Return (X, Y) of the center of cell containing provided text 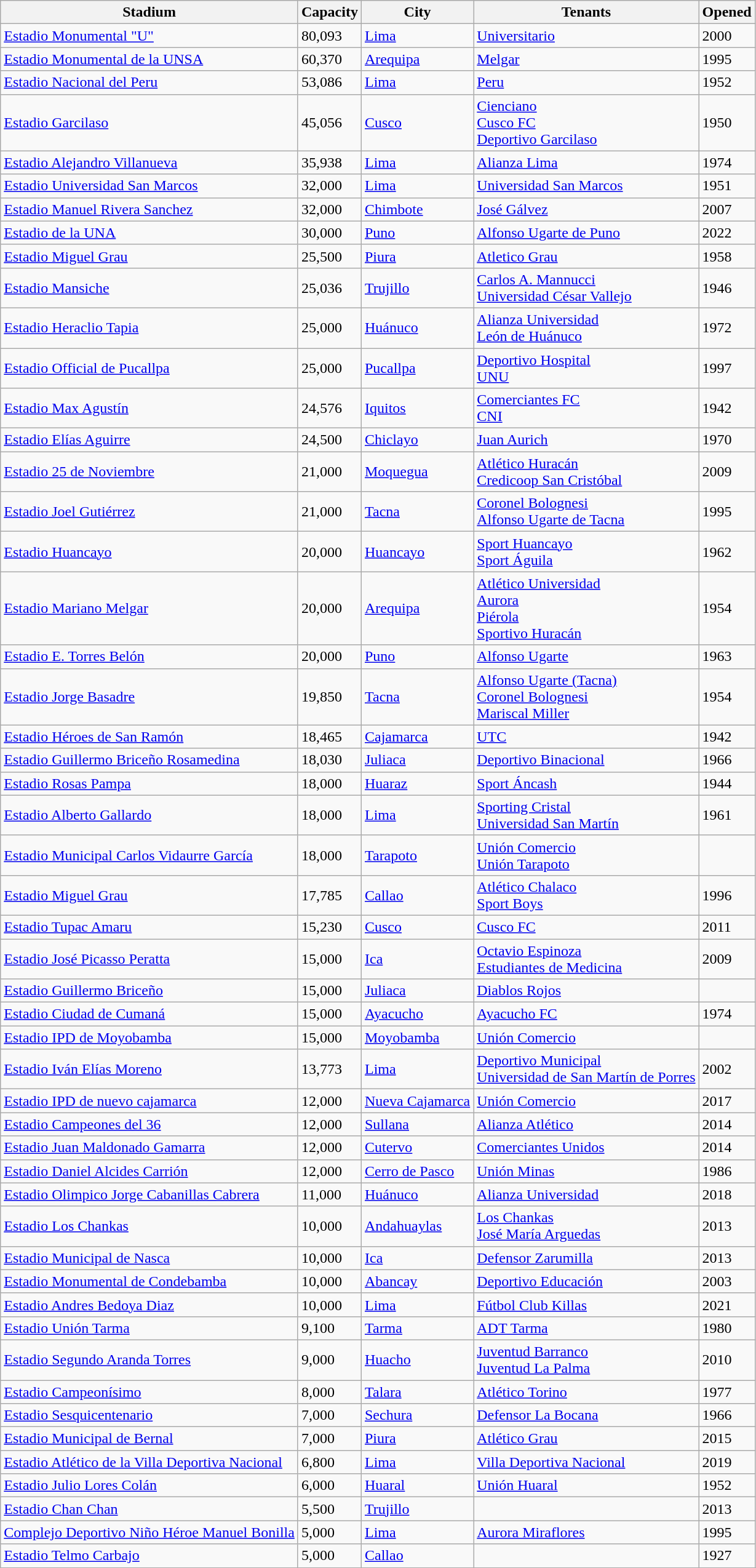
6,800 (330, 1462)
Estadio Julio Lores Colán (149, 1486)
Estadio Alberto Gallardo (149, 815)
Octavio EspinozaEstudiantes de Medicina (586, 959)
9,000 (330, 1360)
Estadio Olimpico Jorge Cabanillas Cabrera (149, 1194)
9,100 (330, 1328)
2022 (727, 233)
1980 (727, 1328)
2015 (727, 1439)
Estadio Juan Maldonado Gamarra (149, 1148)
Alfonso Ugarte de Puno (586, 233)
1961 (727, 815)
ADT Tarma (586, 1328)
Chimbote (417, 209)
Iquitos (417, 409)
Deportivo MunicipalUniversidad de San Martín de Porres (586, 1070)
Sporting CristalUniversidad San Martín (586, 815)
Estadio Ciudad de Cumaná (149, 1014)
Comerciantes Unidos (586, 1148)
Estadio Monumental de la UNSA (149, 59)
Fútbol Club Killas (586, 1305)
José Gálvez (586, 209)
Universitario (586, 36)
1986 (727, 1171)
25,500 (330, 256)
Estadio Joel Gutiérrez (149, 512)
Talara (417, 1391)
1950 (727, 122)
Moquegua (417, 471)
Cutervo (417, 1148)
6,000 (330, 1486)
Andahuaylas (417, 1226)
Nueva Cajamarca (417, 1101)
Villa Deportiva Nacional (586, 1462)
53,086 (330, 82)
Estadio E. Torres Belón (149, 657)
Ayacucho (417, 1014)
2019 (727, 1462)
Atletico Grau (586, 256)
Estadio Alejandro Villanueva (149, 162)
Huaraz (417, 783)
Sport HuancayoSport Águila (586, 551)
2007 (727, 209)
Estadio Municipal de Bernal (149, 1439)
Estadio Unión Tarma (149, 1328)
Estadio Monumental "U" (149, 36)
2003 (727, 1281)
Estadio Chan Chan (149, 1509)
35,938 (330, 162)
Alianza Atlético (586, 1124)
Defensor Zarumilla (586, 1258)
Moyobamba (417, 1038)
Opened (727, 12)
1997 (727, 368)
2000 (727, 36)
Estadio Monumental de Condebamba (149, 1281)
Estadio IPD de nuevo cajamarca (149, 1101)
Estadio Universidad San Marcos (149, 186)
Estadio Atlético de la Villa Deportiva Nacional (149, 1462)
Diablos Rojos (586, 991)
1951 (727, 186)
Estadio Municipal Carlos Vidaurre García (149, 855)
CiencianoCusco FCDeportivo Garcilaso (586, 122)
Atlético ChalacoSport Boys (586, 895)
Huaral (417, 1486)
Estadio Telmo Carbajo (149, 1556)
2017 (727, 1101)
2011 (727, 927)
Unión ComercioUnión Tarapoto (586, 855)
Alianza Lima (586, 162)
Cusco FC (586, 927)
Huancayo (417, 551)
2018 (727, 1194)
Cajamarca (417, 737)
Estadio Iván Elías Moreno (149, 1070)
Estadio Andres Bedoya Diaz (149, 1305)
1977 (727, 1391)
Estadio Huancayo (149, 551)
Cerro de Pasco (417, 1171)
1972 (727, 327)
Complejo Deportivo Niño Héroe Manuel Bonilla (149, 1532)
Estadio Mariano Melgar (149, 608)
1927 (727, 1556)
18,030 (330, 760)
Huacho (417, 1360)
Estadio Municipal de Nasca (149, 1258)
Peru (586, 82)
Estadio Manuel Rivera Sanchez (149, 209)
Estadio Campeones del 36 (149, 1124)
Estadio Tupac Amaru (149, 927)
Estadio Elías Aguirre (149, 440)
80,093 (330, 36)
UTC (586, 737)
Estadio Jorge Basadre (149, 697)
Atlético HuracánCredicoop San Cristóbal (586, 471)
Melgar (586, 59)
Alfonso Ugarte (586, 657)
Deportivo Binacional (586, 760)
Juventud BarrancoJuventud La Palma (586, 1360)
8,000 (330, 1391)
Unión Minas (586, 1171)
City (417, 12)
Estadio Campeonísimo (149, 1391)
Los ChankasJosé María Arguedas (586, 1226)
Juan Aurich (586, 440)
Deportivo HospitalUNU (586, 368)
Estadio Max Agustín (149, 409)
Sullana (417, 1124)
11,000 (330, 1194)
Estadio de la UNA (149, 233)
Alianza Universidad León de Huánuco (586, 327)
Estadio Héroes de San Ramón (149, 737)
2010 (727, 1360)
25,036 (330, 288)
1996 (727, 895)
2002 (727, 1070)
Estadio Mansiche (149, 288)
Estadio Guillermo Briceño (149, 991)
Estadio Rosas Pampa (149, 783)
13,773 (330, 1070)
15,230 (330, 927)
Sechura (417, 1415)
Atlético UniversidadAuroraPiérolaSportivo Huracán (586, 608)
17,785 (330, 895)
2021 (727, 1305)
Tarma (417, 1328)
Estadio Official de Pucallpa (149, 368)
Estadio Nacional del Peru (149, 82)
Alianza Universidad (586, 1194)
24,500 (330, 440)
Atlético Grau (586, 1439)
18,465 (330, 737)
19,850 (330, 697)
60,370 (330, 59)
Carlos A. MannucciUniversidad César Vallejo (586, 288)
Ayacucho FC (586, 1014)
Estadio IPD de Moyobamba (149, 1038)
Defensor La Bocana (586, 1415)
Pucallpa (417, 368)
Estadio Garcilaso (149, 122)
Estadio Segundo Aranda Torres (149, 1360)
1944 (727, 783)
Abancay (417, 1281)
Chiclayo (417, 440)
Deportivo Educación (586, 1281)
Estadio 25 de Noviembre (149, 471)
Estadio Guillermo Briceño Rosamedina (149, 760)
Tarapoto (417, 855)
Comerciantes FCCNI (586, 409)
1963 (727, 657)
Stadium (149, 12)
Estadio Los Chankas (149, 1226)
Estadio José Picasso Peratta (149, 959)
Capacity (330, 12)
1946 (727, 288)
Aurora Miraflores (586, 1532)
Estadio Sesquicentenario (149, 1415)
Alfonso Ugarte (Tacna)Coronel BolognesiMariscal Miller (586, 697)
Unión Huaral (586, 1486)
45,056 (330, 122)
30,000 (330, 233)
Coronel BolognesiAlfonso Ugarte de Tacna (586, 512)
Sport Áncash (586, 783)
1958 (727, 256)
Tenants (586, 12)
Estadio Heraclio Tapia (149, 327)
1962 (727, 551)
1970 (727, 440)
Atlético Torino (586, 1391)
5,500 (330, 1509)
Estadio Daniel Alcides Carrión (149, 1171)
24,576 (330, 409)
Universidad San Marcos (586, 186)
